Locate the cell with the specified text and output its [x, y] center coordinate. 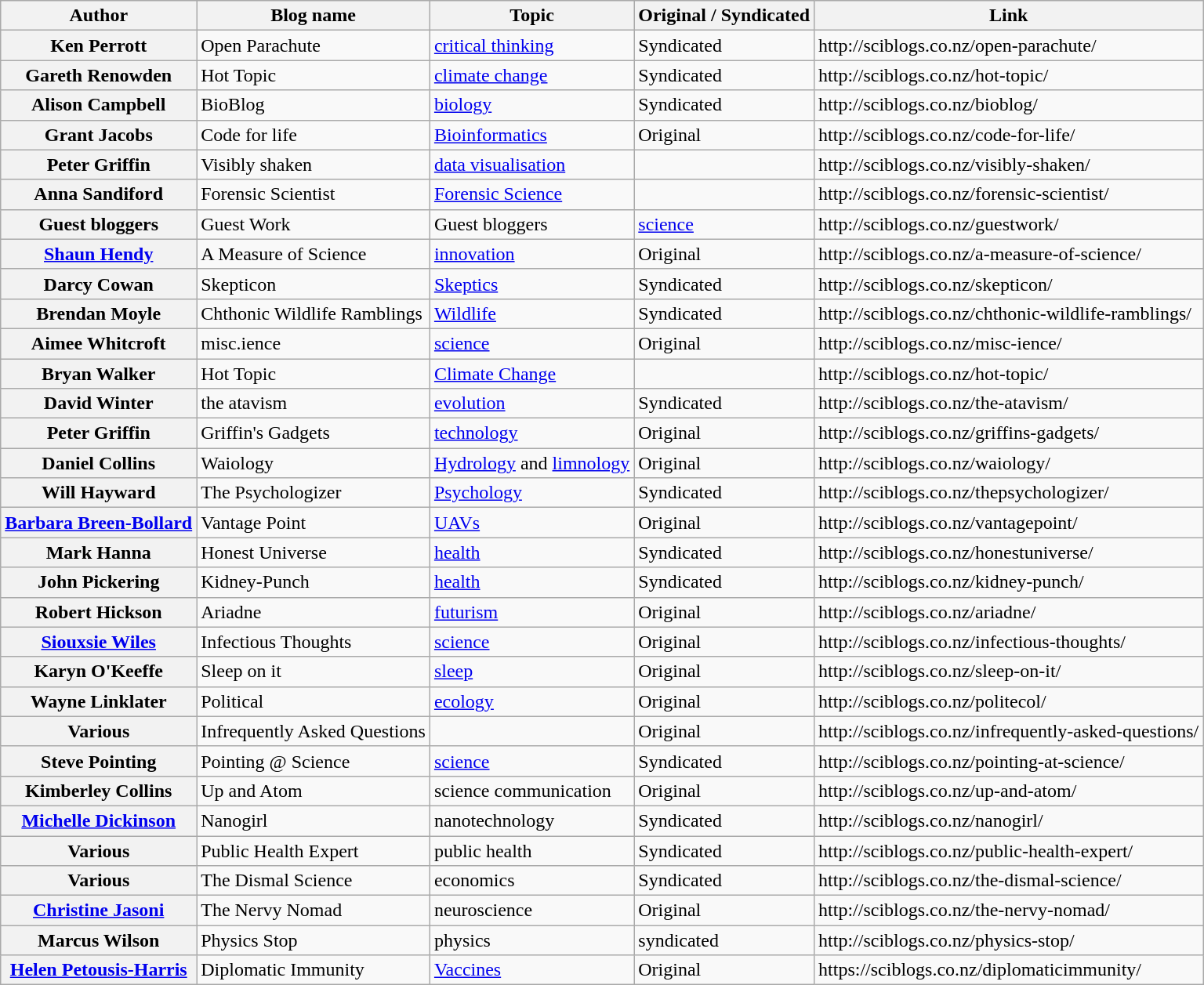
Will Hayward [99, 493]
http://sciblogs.co.nz/sleep-on-it/ [1009, 672]
http://sciblogs.co.nz/griffins-gadgets/ [1009, 433]
http://sciblogs.co.nz/kidney-punch/ [1009, 582]
http://sciblogs.co.nz/open-parachute/ [1009, 45]
Visibly shaken [314, 165]
http://sciblogs.co.nz/skepticon/ [1009, 284]
Mark Hanna [99, 552]
BioBlog [314, 105]
data visualisation [531, 165]
Wayne Linklater [99, 701]
Skeptics [531, 284]
http://sciblogs.co.nz/infrequently-asked-questions/ [1009, 731]
http://sciblogs.co.nz/visibly-shaken/ [1009, 165]
Topic [531, 16]
Christine Jasoni [99, 911]
Brendan Moyle [99, 313]
Siouxsie Wiles [99, 642]
Honest Universe [314, 552]
Karyn O'Keeffe [99, 672]
http://sciblogs.co.nz/misc-ience/ [1009, 343]
Blog name [314, 16]
Vantage Point [314, 523]
http://sciblogs.co.nz/waiology/ [1009, 463]
Michelle Dickinson [99, 820]
Nanogirl [314, 820]
biology [531, 105]
physics [531, 940]
Sleep on it [314, 672]
evolution [531, 404]
Griffin's Gadgets [314, 433]
Link [1009, 16]
The Nervy Nomad [314, 911]
Climate Change [531, 374]
Gareth Renowden [99, 75]
The Dismal Science [314, 881]
Shaun Hendy [99, 254]
Vaccines [531, 970]
Daniel Collins [99, 463]
Infectious Thoughts [314, 642]
Bryan Walker [99, 374]
syndicated [724, 940]
public health [531, 850]
Forensic Scientist [314, 194]
Code for life [314, 135]
Anna Sandiford [99, 194]
Chthonic Wildlife Ramblings [314, 313]
Aimee Whitcroft [99, 343]
innovation [531, 254]
http://sciblogs.co.nz/guestwork/ [1009, 224]
Hydrology and limnology [531, 463]
Ariadne [314, 612]
Waiology [314, 463]
Darcy Cowan [99, 284]
critical thinking [531, 45]
http://sciblogs.co.nz/the-atavism/ [1009, 404]
John Pickering [99, 582]
http://sciblogs.co.nz/ariadne/ [1009, 612]
Alison Campbell [99, 105]
http://sciblogs.co.nz/honestuniverse/ [1009, 552]
UAVs [531, 523]
http://sciblogs.co.nz/the-nervy-nomad/ [1009, 911]
Skepticon [314, 284]
Barbara Breen-Bollard [99, 523]
Original / Syndicated [724, 16]
Bioinformatics [531, 135]
http://sciblogs.co.nz/vantagepoint/ [1009, 523]
Pointing @ Science [314, 761]
Physics Stop [314, 940]
neuroscience [531, 911]
Political [314, 701]
ecology [531, 701]
http://sciblogs.co.nz/chthonic-wildlife-ramblings/ [1009, 313]
Author [99, 16]
http://sciblogs.co.nz/up-and-atom/ [1009, 791]
Open Parachute [314, 45]
http://sciblogs.co.nz/nanogirl/ [1009, 820]
misc.ience [314, 343]
futurism [531, 612]
Kimberley Collins [99, 791]
science communication [531, 791]
Robert Hickson [99, 612]
Guest Work [314, 224]
Marcus Wilson [99, 940]
http://sciblogs.co.nz/thepsychologizer/ [1009, 493]
technology [531, 433]
Grant Jacobs [99, 135]
Up and Atom [314, 791]
A Measure of Science [314, 254]
Public Health Expert [314, 850]
http://sciblogs.co.nz/pointing-at-science/ [1009, 761]
http://sciblogs.co.nz/politecol/ [1009, 701]
Kidney-Punch [314, 582]
http://sciblogs.co.nz/physics-stop/ [1009, 940]
http://sciblogs.co.nz/code-for-life/ [1009, 135]
David Winter [99, 404]
http://sciblogs.co.nz/forensic-scientist/ [1009, 194]
nanotechnology [531, 820]
Helen Petousis-Harris [99, 970]
Forensic Science [531, 194]
climate change [531, 75]
Infrequently Asked Questions [314, 731]
Diplomatic Immunity [314, 970]
Psychology [531, 493]
http://sciblogs.co.nz/the-dismal-science/ [1009, 881]
Steve Pointing [99, 761]
The Psychologizer [314, 493]
http://sciblogs.co.nz/bioblog/ [1009, 105]
http://sciblogs.co.nz/public-health-expert/ [1009, 850]
https://sciblogs.co.nz/diplomaticimmunity/ [1009, 970]
Ken Perrott [99, 45]
http://sciblogs.co.nz/a-measure-of-science/ [1009, 254]
sleep [531, 672]
http://sciblogs.co.nz/infectious-thoughts/ [1009, 642]
the atavism [314, 404]
economics [531, 881]
Wildlife [531, 313]
